Capture the cell that displays the provided text and extract its (x, y) central coordinate. 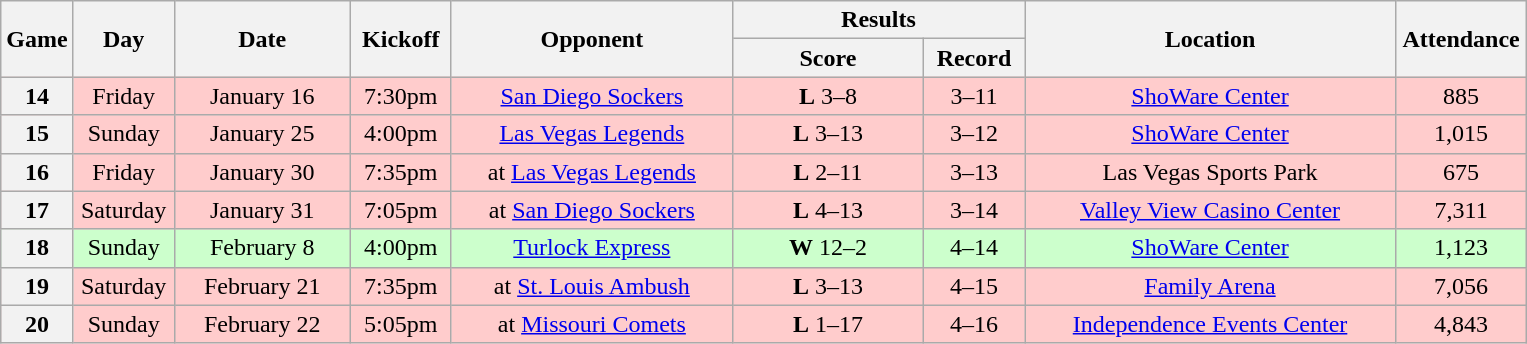
17 (37, 210)
18 (37, 248)
Game (37, 39)
January 16 (262, 96)
at St. Louis Ambush (592, 286)
1,123 (1462, 248)
January 30 (262, 172)
3–12 (974, 134)
3–11 (974, 96)
L 2–11 (828, 172)
4–15 (974, 286)
Valley View Casino Center (1210, 210)
Record (974, 58)
14 (37, 96)
at Las Vegas Legends (592, 172)
Independence Events Center (1210, 324)
5:05pm (400, 324)
Turlock Express (592, 248)
February 21 (262, 286)
at Missouri Comets (592, 324)
Kickoff (400, 39)
San Diego Sockers (592, 96)
Family Arena (1210, 286)
20 (37, 324)
L 1–17 (828, 324)
7,056 (1462, 286)
Score (828, 58)
7,311 (1462, 210)
Opponent (592, 39)
7:30pm (400, 96)
Location (1210, 39)
16 (37, 172)
3–14 (974, 210)
675 (1462, 172)
Las Vegas Sports Park (1210, 172)
January 25 (262, 134)
1,015 (1462, 134)
at San Diego Sockers (592, 210)
19 (37, 286)
7:05pm (400, 210)
January 31 (262, 210)
3–13 (974, 172)
February 22 (262, 324)
885 (1462, 96)
15 (37, 134)
L 3–8 (828, 96)
4–14 (974, 248)
Day (124, 39)
W 12–2 (828, 248)
4–16 (974, 324)
February 8 (262, 248)
4,843 (1462, 324)
Results (878, 20)
Las Vegas Legends (592, 134)
Date (262, 39)
Attendance (1462, 39)
L 4–13 (828, 210)
